Pinpoint the cell where the given text exists, returning its (X, Y) midpoint coordinate. 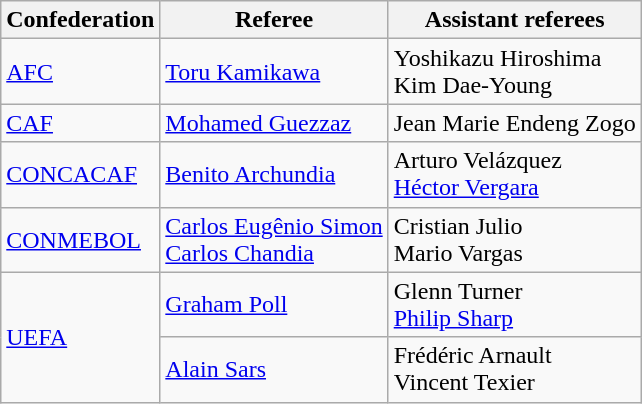
Benito Archundia (274, 174)
CAF (80, 123)
UEFA (80, 337)
CONCACAF (80, 174)
CONMEBOL (80, 240)
Carlos Eugênio Simon Carlos Chandia (274, 240)
Referee (274, 20)
Alain Sars (274, 370)
Frédéric Arnault Vincent Texier (514, 370)
Graham Poll (274, 304)
AFC (80, 72)
Confederation (80, 20)
Glenn Turner Philip Sharp (514, 304)
Yoshikazu Hiroshima Kim Dae-Young (514, 72)
Toru Kamikawa (274, 72)
Arturo Velázquez Héctor Vergara (514, 174)
Jean Marie Endeng Zogo (514, 123)
Mohamed Guezzaz (274, 123)
Assistant referees (514, 20)
Cristian Julio Mario Vargas (514, 240)
